From the cell containing the given text, extract its center point as [X, Y] coordinate. 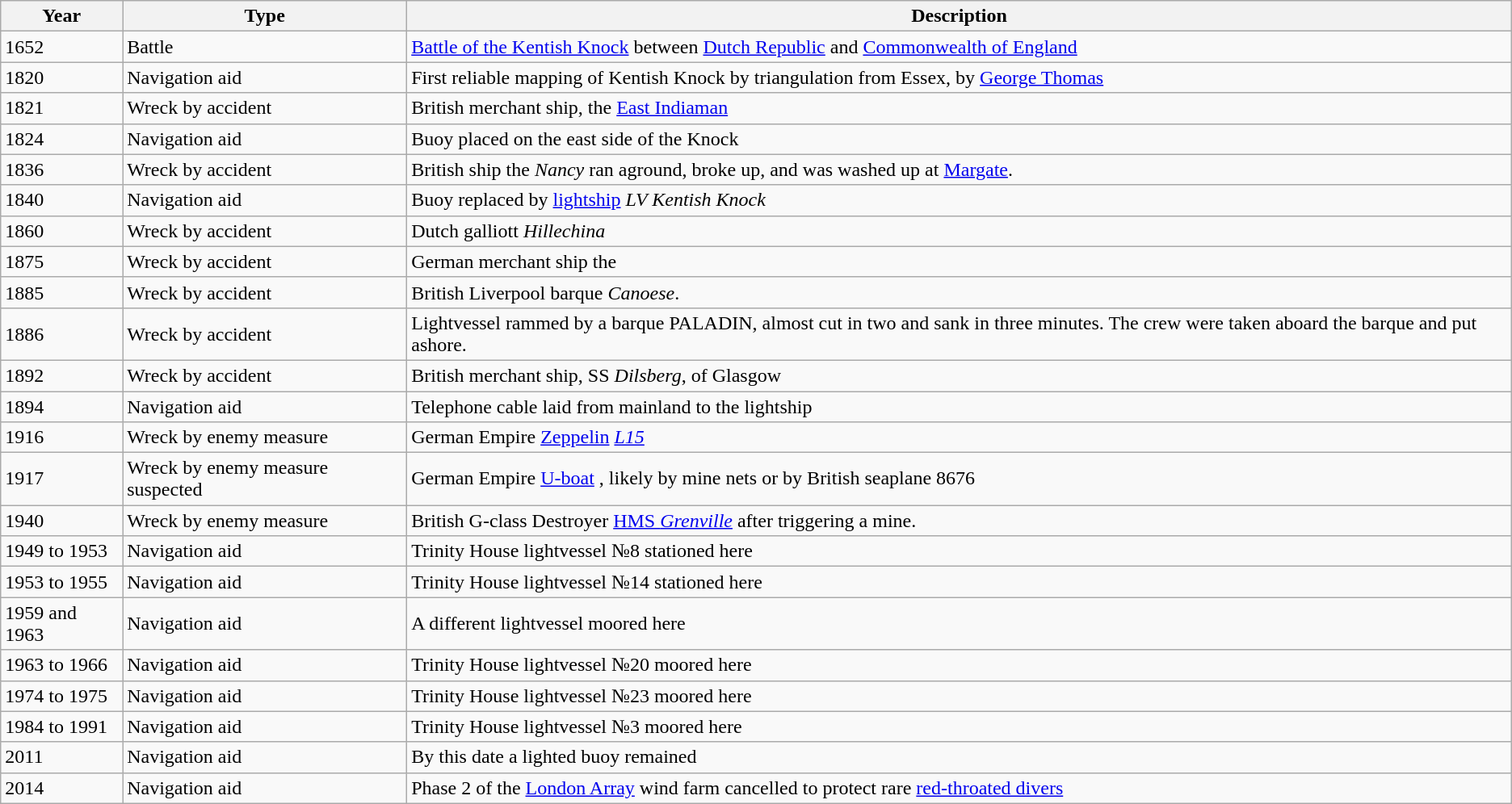
Lightvessel rammed by a barque PALADIN, almost cut in two and sank in three minutes. The crew were taken aboard the barque and put ashore. [960, 334]
British ship the Nancy ran aground, broke up, and was washed up at Margate. [960, 170]
1949 to 1953 [61, 551]
1820 [61, 77]
1963 to 1966 [61, 665]
1860 [61, 231]
A different lightvessel moored here [960, 623]
By this date a lighted buoy remained [960, 757]
1824 [61, 139]
Trinity House lightvessel №14 stationed here [960, 582]
German Empire U-boat , likely by mine nets or by British seaplane 8676 [960, 479]
1886 [61, 334]
1885 [61, 292]
Buoy placed on the east side of the Knock [960, 139]
1940 [61, 521]
Trinity House lightvessel №8 stationed here [960, 551]
Year [61, 16]
2014 [61, 788]
Telephone cable laid from mainland to the lightship [960, 406]
Battle of the Kentish Knock between Dutch Republic and Commonwealth of England [960, 47]
Trinity House lightvessel №23 moored here [960, 696]
1959 and 1963 [61, 623]
Trinity House lightvessel №20 moored here [960, 665]
British G-class Destroyer HMS Grenville after triggering a mine. [960, 521]
Wreck by enemy measure suspected [265, 479]
1984 to 1991 [61, 727]
Trinity House lightvessel №3 moored here [960, 727]
1917 [61, 479]
1953 to 1955 [61, 582]
1892 [61, 375]
First reliable mapping of Kentish Knock by triangulation from Essex, by George Thomas [960, 77]
Battle [265, 47]
1974 to 1975 [61, 696]
Phase 2 of the London Array wind farm cancelled to protect rare red-throated divers [960, 788]
Type [265, 16]
British merchant ship, the East Indiaman [960, 108]
1821 [61, 108]
1894 [61, 406]
German merchant ship the [960, 262]
1916 [61, 438]
1840 [61, 200]
1652 [61, 47]
British merchant ship, SS Dilsberg, of Glasgow [960, 375]
Dutch galliott Hillechina [960, 231]
British Liverpool barque Canoese. [960, 292]
Description [960, 16]
2011 [61, 757]
1875 [61, 262]
German Empire Zeppelin L15 [960, 438]
1836 [61, 170]
Buoy replaced by lightship LV Kentish Knock [960, 200]
